Output the [X, Y] coordinate of the center of the cell containing the given text.  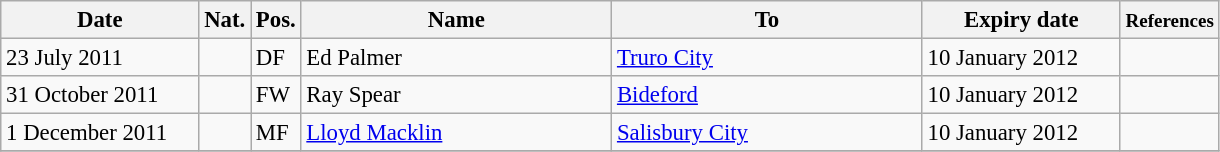
Nat. [225, 20]
DF [276, 58]
31 October 2011 [100, 95]
Truro City [768, 58]
Lloyd Macklin [456, 133]
1 December 2011 [100, 133]
Bideford [768, 95]
Expiry date [1021, 20]
To [768, 20]
MF [276, 133]
Salisbury City [768, 133]
Pos. [276, 20]
Ed Palmer [456, 58]
Date [100, 20]
23 July 2011 [100, 58]
Name [456, 20]
Ray Spear [456, 95]
FW [276, 95]
References [1170, 20]
